Scan for the cell matching the given text and deliver its (X, Y) coordinate at center. 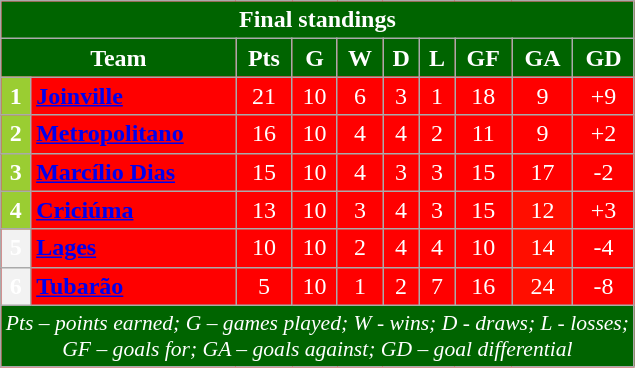
12 (542, 210)
+2 (604, 134)
13 (264, 210)
Pts – points earned; G – games played; W - wins; D - draws; L - losses;GF – goals for; GA – goals against; GD – goal differential (318, 336)
21 (264, 96)
18 (484, 96)
14 (542, 248)
G (314, 58)
GA (542, 58)
+9 (604, 96)
Criciúma (134, 210)
-2 (604, 172)
-4 (604, 248)
17 (542, 172)
11 (484, 134)
Metropolitano (134, 134)
W (360, 58)
-8 (604, 286)
Lages (134, 248)
D (402, 58)
GF (484, 58)
7 (436, 286)
Marcílio Dias (134, 172)
Joinville (134, 96)
+3 (604, 210)
L (436, 58)
24 (542, 286)
Team (118, 58)
GD (604, 58)
Tubarão (134, 286)
Final standings (318, 20)
Pts (264, 58)
